Output the [X, Y] coordinate of the center of the cell containing the given text.  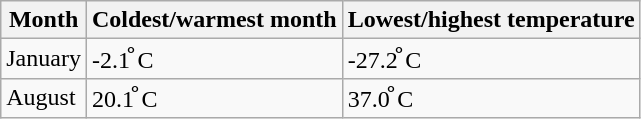
Month [44, 20]
August [44, 98]
-2.1 ̊C [214, 59]
January [44, 59]
Lowest/highest temperature [491, 20]
-27.2 ̊C [491, 59]
Coldest/warmest month [214, 20]
20.1 ̊C [214, 98]
37.0 ̊C [491, 98]
